Determine the (x, y) coordinate at the center of the cell enclosing the given text.  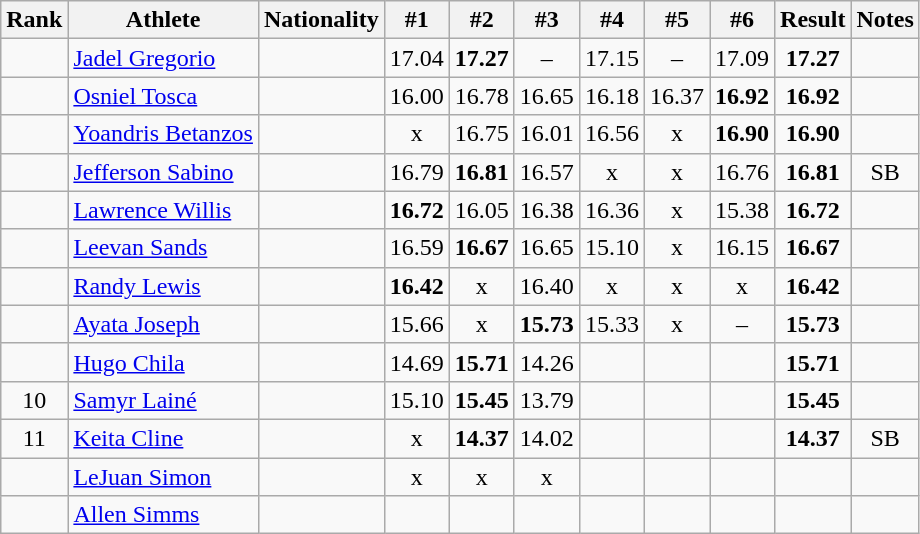
16.59 (416, 248)
16.01 (546, 134)
16.78 (482, 96)
16.18 (612, 96)
#2 (482, 20)
#1 (416, 20)
#3 (546, 20)
16.76 (742, 172)
16.79 (416, 172)
17.15 (612, 58)
17.09 (742, 58)
Randy Lewis (164, 286)
Nationality (321, 20)
16.05 (482, 210)
Keita Cline (164, 438)
Jadel Gregorio (164, 58)
Jefferson Sabino (164, 172)
Athlete (164, 20)
Yoandris Betanzos (164, 134)
16.37 (676, 96)
#5 (676, 20)
13.79 (546, 400)
Samyr Lainé (164, 400)
#4 (612, 20)
Allen Simms (164, 515)
10 (34, 400)
Hugo Chila (164, 362)
15.38 (742, 210)
15.66 (416, 324)
Ayata Joseph (164, 324)
16.56 (612, 134)
17.04 (416, 58)
16.57 (546, 172)
16.40 (546, 286)
16.75 (482, 134)
Result (813, 20)
Leevan Sands (164, 248)
#6 (742, 20)
11 (34, 438)
15.33 (612, 324)
14.02 (546, 438)
16.15 (742, 248)
16.36 (612, 210)
LeJuan Simon (164, 477)
Lawrence Willis (164, 210)
14.26 (546, 362)
Notes (885, 20)
16.00 (416, 96)
Rank (34, 20)
14.69 (416, 362)
Osniel Tosca (164, 96)
16.38 (546, 210)
